For the text-containing cell, return its midpoint in [X, Y] coordinate format. 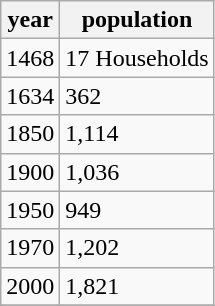
362 [137, 96]
1970 [30, 248]
1850 [30, 134]
2000 [30, 286]
1468 [30, 58]
population [137, 20]
1,114 [137, 134]
year [30, 20]
1,202 [137, 248]
1,821 [137, 286]
1950 [30, 210]
949 [137, 210]
1900 [30, 172]
17 Households [137, 58]
1,036 [137, 172]
1634 [30, 96]
